From the cell containing the given text, extract its center point as [X, Y] coordinate. 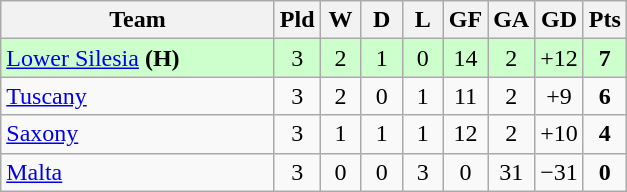
+10 [560, 134]
Tuscany [138, 96]
GA [512, 20]
Saxony [138, 134]
11 [465, 96]
L [422, 20]
7 [604, 58]
31 [512, 172]
12 [465, 134]
Malta [138, 172]
Pld [297, 20]
14 [465, 58]
W [340, 20]
−31 [560, 172]
+12 [560, 58]
6 [604, 96]
Lower Silesia (H) [138, 58]
GD [560, 20]
4 [604, 134]
D [382, 20]
Pts [604, 20]
Team [138, 20]
GF [465, 20]
+9 [560, 96]
